Return [x, y] of the center of cell containing provided text 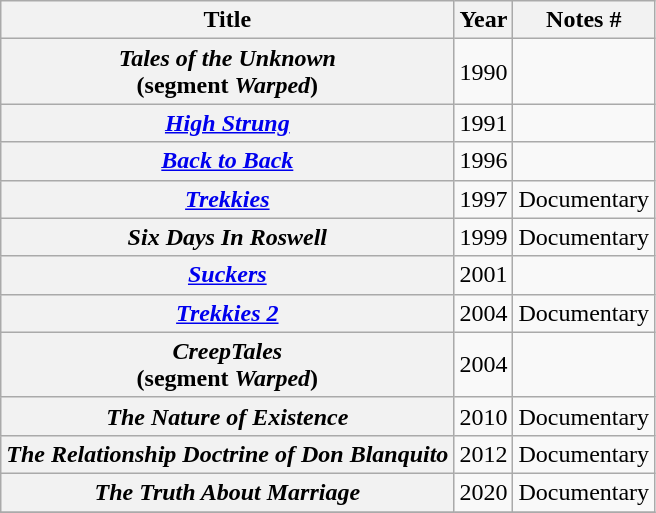
The Truth About Marriage [228, 492]
2010 [484, 416]
1997 [484, 199]
Six Days In Roswell [228, 237]
2012 [484, 454]
1999 [484, 237]
High Strung [228, 123]
1990 [484, 72]
1996 [484, 161]
Suckers [228, 275]
Trekkies 2 [228, 313]
1991 [484, 123]
The Nature of Existence [228, 416]
Notes # [584, 20]
2020 [484, 492]
Tales of the Unknown(segment Warped) [228, 72]
Back to Back [228, 161]
Title [228, 20]
2001 [484, 275]
Year [484, 20]
Trekkies [228, 199]
The Relationship Doctrine of Don Blanquito [228, 454]
CreepTales(segment Warped) [228, 364]
